Identify which cell holds the provided text, then report its (X, Y) central coordinate. 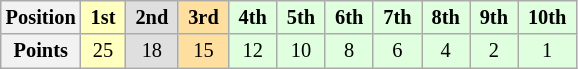
6 (397, 51)
1st (104, 17)
3rd (203, 17)
9th (494, 17)
18 (152, 51)
15 (203, 51)
6th (349, 17)
4th (253, 17)
7th (397, 17)
Position (41, 17)
8th (446, 17)
4 (446, 51)
Points (41, 51)
10 (301, 51)
5th (301, 17)
2 (494, 51)
25 (104, 51)
8 (349, 51)
10th (547, 17)
1 (547, 51)
12 (253, 51)
2nd (152, 17)
